Locate the cell with the specified text and output its [X, Y] center coordinate. 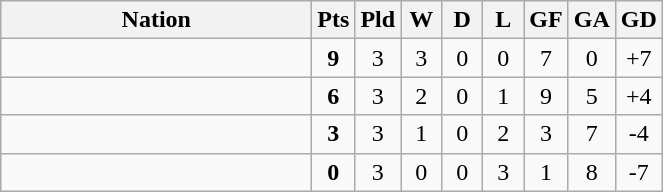
GF [546, 20]
+7 [638, 58]
8 [592, 172]
GA [592, 20]
W [422, 20]
D [462, 20]
L [504, 20]
Pts [334, 20]
-7 [638, 172]
6 [334, 96]
Pld [378, 20]
+4 [638, 96]
5 [592, 96]
Nation [156, 20]
GD [638, 20]
-4 [638, 134]
